Pinpoint the cell where the given text exists, returning its [x, y] midpoint coordinate. 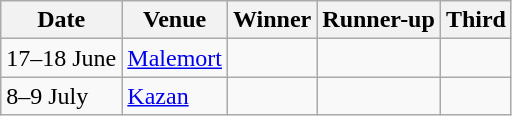
Venue [175, 20]
Date [62, 20]
8–9 July [62, 96]
Kazan [175, 96]
Malemort [175, 58]
Runner-up [379, 20]
17–18 June [62, 58]
Third [476, 20]
Winner [272, 20]
